Scan for the cell matching the given text and deliver its [X, Y] coordinate at center. 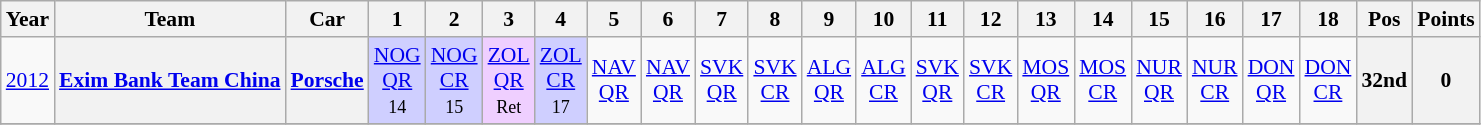
16 [1215, 19]
ZOLCR17 [561, 80]
Pos [1384, 19]
Year [28, 19]
NOGCR15 [454, 80]
ZOLQRRet [509, 80]
ALGQR [829, 80]
15 [1159, 19]
NURQR [1159, 80]
Porsche [328, 80]
14 [1102, 19]
7 [722, 19]
MOSCR [1102, 80]
11 [938, 19]
12 [990, 19]
ALGCR [883, 80]
17 [1272, 19]
6 [668, 19]
5 [614, 19]
13 [1046, 19]
2012 [28, 80]
4 [561, 19]
32nd [1384, 80]
0 [1446, 80]
3 [509, 19]
DONQR [1272, 80]
Car [328, 19]
MOSQR [1046, 80]
9 [829, 19]
8 [774, 19]
DONCR [1328, 80]
Points [1446, 19]
NURCR [1215, 80]
Team [170, 19]
1 [398, 19]
Exim Bank Team China [170, 80]
18 [1328, 19]
10 [883, 19]
NOGQR14 [398, 80]
2 [454, 19]
